Search for the cell housing the specified text and yield its (X, Y) center coordinate. 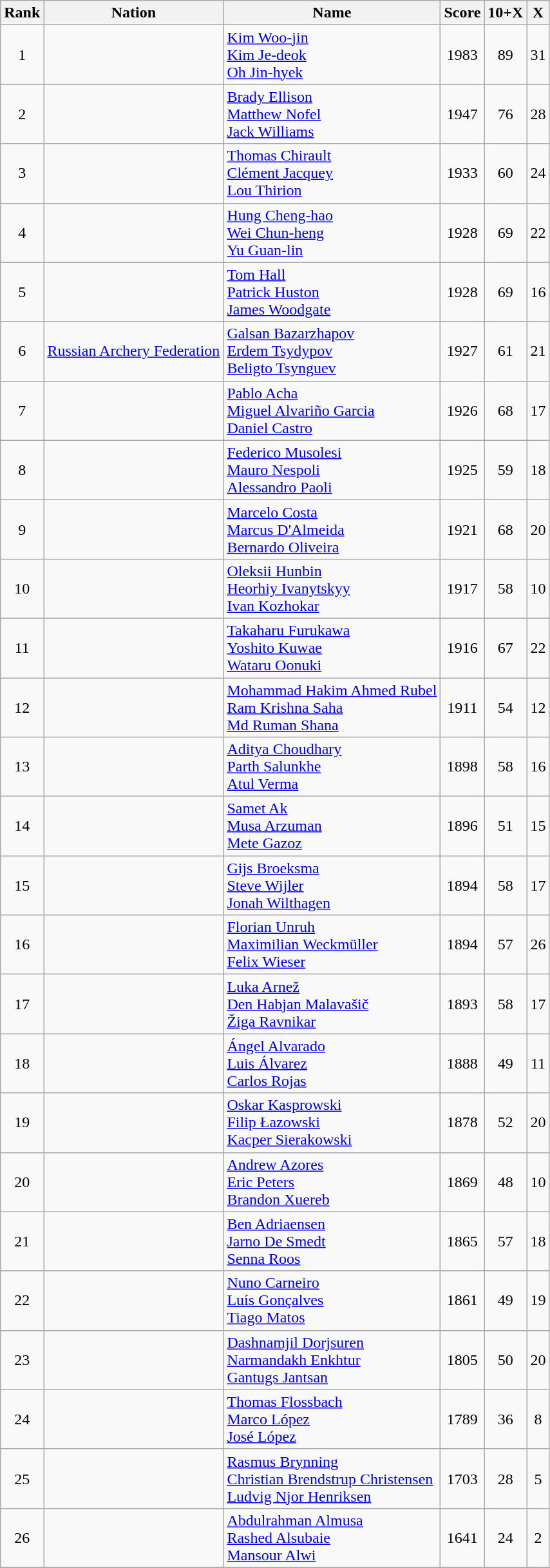
1865 (462, 1241)
7 (22, 411)
10+X (506, 13)
1861 (462, 1301)
14 (22, 826)
48 (506, 1182)
Russian Archery Federation (134, 351)
Nuno Carneiro Luís Gonçalves Tiago Matos (332, 1301)
1917 (462, 588)
1888 (462, 1063)
89 (506, 55)
1789 (462, 1419)
Galsan Bazarzhapov Erdem Tsydypov Beligto Tsynguev (332, 351)
3 (22, 173)
Rank (22, 13)
1925 (462, 470)
Gijs Broeksma Steve Wijler Jonah Wilthagen (332, 886)
1641 (462, 1538)
Hung Cheng-hao Wei Chun-heng Yu Guan-lin (332, 233)
Brady Ellison Matthew Nofel Jack Williams (332, 114)
Mohammad Hakim Ahmed Rubel Ram Krishna Saha Md Ruman Shana (332, 708)
13 (22, 767)
Takaharu Furukawa Yoshito Kuwae Wataru Oonuki (332, 648)
67 (506, 648)
1983 (462, 55)
Nation (134, 13)
Oleksii Hunbin Heorhiy Ivanytskyy Ivan Kozhokar (332, 588)
Thomas Chirault Clément Jacquey Lou Thirion (332, 173)
Aditya Choudhary Parth Salunkhe Atul Verma (332, 767)
1703 (462, 1478)
23 (22, 1360)
59 (506, 470)
Ángel Alvarado Luis Álvarez Carlos Rojas (332, 1063)
Ben Adriaensen Jarno De Smedt Senna Roos (332, 1241)
76 (506, 114)
Kim Woo-jin Kim Je-deok Oh Jin-hyek (332, 55)
Dashnamjil Dorjsuren Narmandakh Enkhtur Gantugs Jantsan (332, 1360)
X (538, 13)
Andrew Azores Eric Peters Brandon Xuereb (332, 1182)
1926 (462, 411)
1927 (462, 351)
9 (22, 529)
Pablo Acha Miguel Alvariño Garcia Daniel Castro (332, 411)
25 (22, 1478)
1911 (462, 708)
51 (506, 826)
1898 (462, 767)
Luka Arnež Den Habjan Malavašič Žiga Ravnikar (332, 1004)
Thomas Flossbach Marco López José López (332, 1419)
Samet Ak Musa Arzuman Mete Gazoz (332, 826)
6 (22, 351)
Oskar Kasprowski Filip Łazowski Kacper Sierakowski (332, 1123)
Florian Unruh Maximilian Weckmüller Felix Wieser (332, 945)
1893 (462, 1004)
Marcelo Costa Marcus D'Almeida Bernardo Oliveira (332, 529)
Abdulrahman Almusa Rashed Alsubaie Mansour Alwi (332, 1538)
1805 (462, 1360)
Rasmus Brynning Christian Brendstrup Christensen Ludvig Njor Henriksen (332, 1478)
Name (332, 13)
60 (506, 173)
50 (506, 1360)
4 (22, 233)
61 (506, 351)
1878 (462, 1123)
52 (506, 1123)
31 (538, 55)
Federico Musolesi Mauro Nespoli Alessandro Paoli (332, 470)
1916 (462, 648)
1869 (462, 1182)
1921 (462, 529)
1 (22, 55)
Score (462, 13)
1933 (462, 173)
1896 (462, 826)
54 (506, 708)
Tom Hall Patrick Huston James Woodgate (332, 292)
36 (506, 1419)
1947 (462, 114)
